For the text-containing cell, return its midpoint in (X, Y) coordinate format. 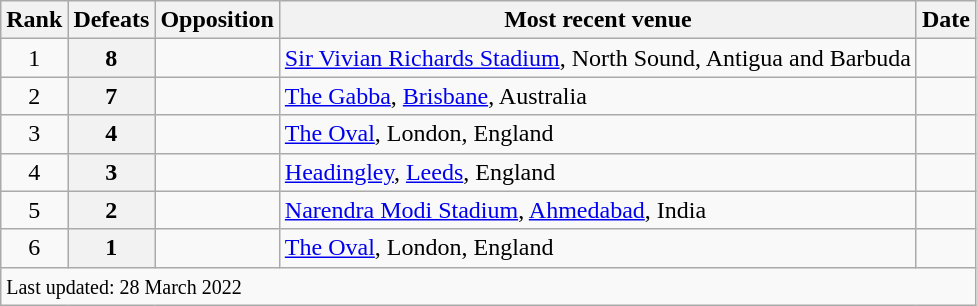
Opposition (217, 20)
Narendra Modi Stadium, Ahmedabad, India (598, 210)
7 (112, 96)
Headingley, Leeds, England (598, 172)
Last updated: 28 March 2022 (488, 286)
Date (946, 20)
Sir Vivian Richards Stadium, North Sound, Antigua and Barbuda (598, 58)
6 (34, 248)
Most recent venue (598, 20)
The Gabba, Brisbane, Australia (598, 96)
Defeats (112, 20)
Rank (34, 20)
5 (34, 210)
8 (112, 58)
